Scan for the cell matching the given text and deliver its (X, Y) coordinate at center. 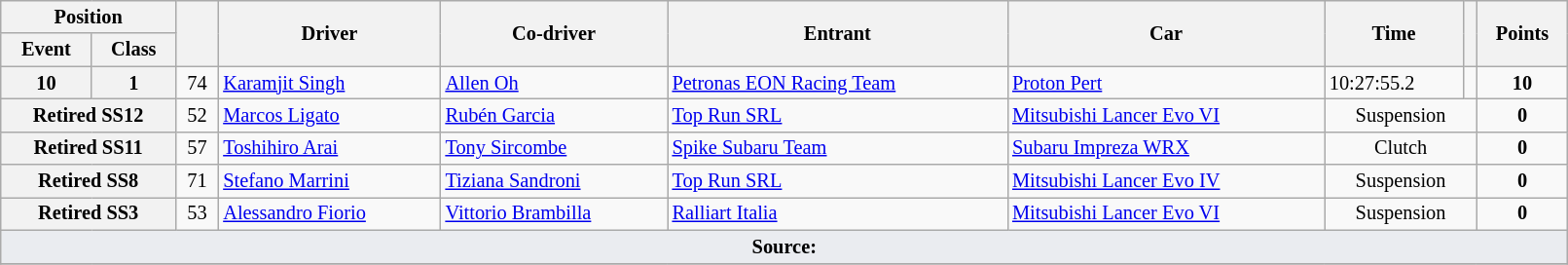
Stefano Marrini (329, 181)
Car (1166, 33)
Retired SS11 (89, 148)
Alessandro Fiorio (329, 213)
Entrant (838, 33)
Retired SS12 (89, 115)
Toshihiro Arai (329, 148)
10:27:55.2 (1394, 83)
Co-driver (555, 33)
Vittorio Brambilla (555, 213)
53 (197, 213)
Mitsubishi Lancer Evo IV (1166, 181)
Proton Pert (1166, 83)
Points (1522, 33)
Tony Sircombe (555, 148)
Allen Oh (555, 83)
Tiziana Sandroni (555, 181)
Driver (329, 33)
52 (197, 115)
Retired SS3 (89, 213)
74 (197, 83)
Spike Subaru Team (838, 148)
Marcos Ligato (329, 115)
Petronas EON Racing Team (838, 83)
Karamjit Singh (329, 83)
Class (133, 50)
Event (47, 50)
Subaru Impreza WRX (1166, 148)
Rubén Garcia (555, 115)
Position (89, 17)
Time (1394, 33)
Ralliart Italia (838, 213)
57 (197, 148)
Clutch (1401, 148)
71 (197, 181)
1 (133, 83)
Source: (784, 246)
Retired SS8 (89, 181)
